Output the (X, Y) coordinate of the center of the cell containing the given text.  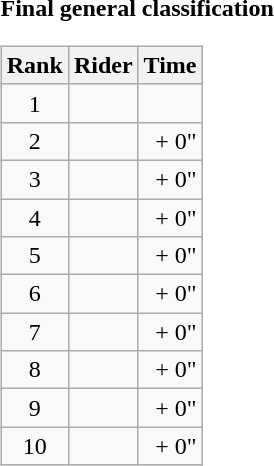
3 (34, 179)
Time (170, 65)
Rider (103, 65)
8 (34, 370)
5 (34, 256)
6 (34, 294)
7 (34, 332)
9 (34, 408)
1 (34, 103)
4 (34, 217)
10 (34, 446)
2 (34, 141)
Rank (34, 65)
